Scan for the cell matching the given text and deliver its (X, Y) coordinate at center. 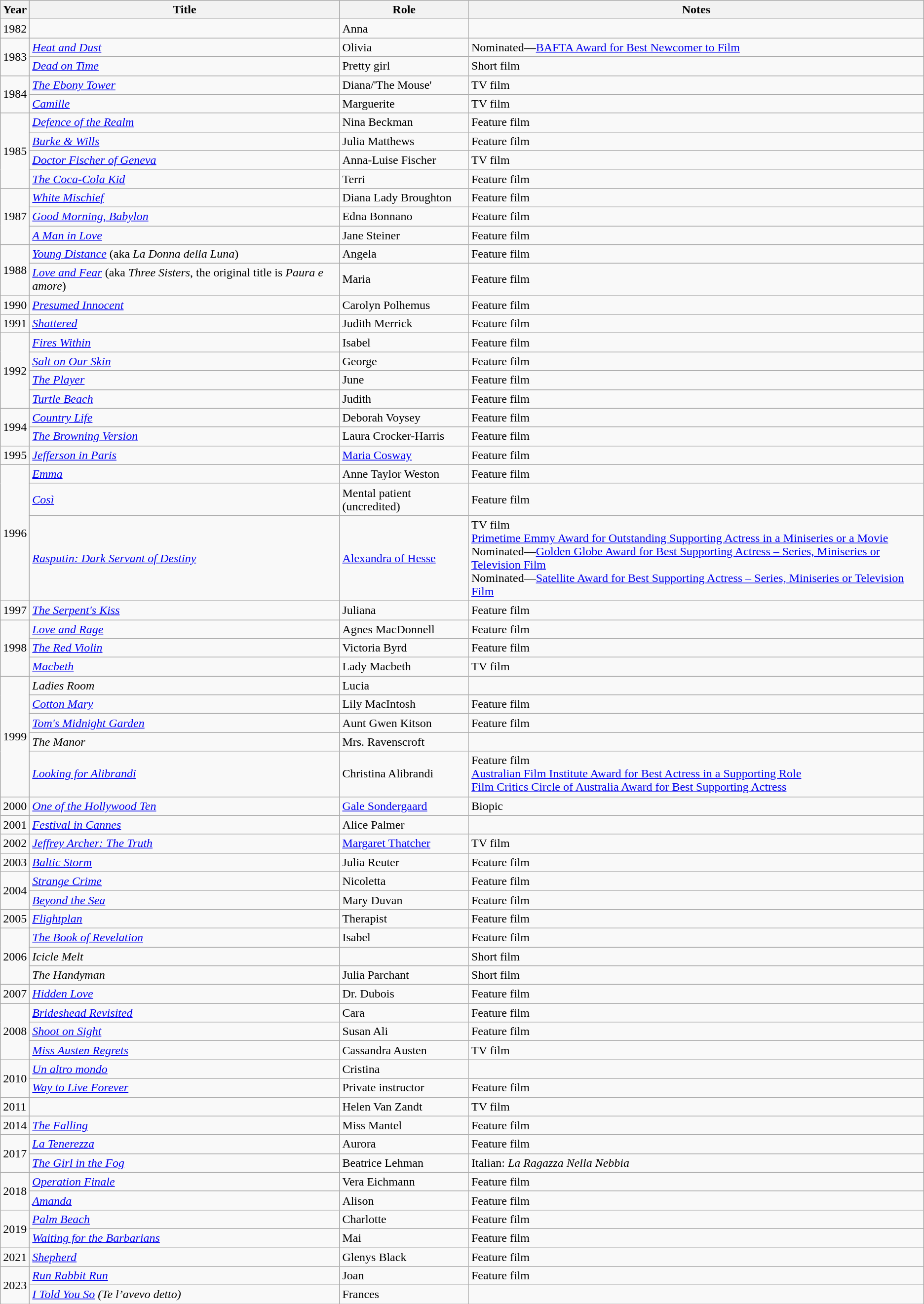
Dr. Dubois (404, 994)
La Tenerezza (185, 1144)
Christina Alibrandi (404, 774)
Emma (185, 474)
1988 (15, 270)
Carolyn Polhemus (404, 305)
2001 (15, 825)
2018 (15, 1191)
Agnes MacDonnell (404, 629)
Amanda (185, 1200)
Role (404, 10)
2000 (15, 806)
Deborah Voysey (404, 418)
Ladies Room (185, 686)
Olivia (404, 47)
Juliana (404, 610)
Beyond the Sea (185, 900)
2002 (15, 844)
Charlotte (404, 1219)
Turtle Beach (185, 399)
Love and Fear (aka Three Sisters, the original title is Paura e amore) (185, 279)
1995 (15, 455)
2011 (15, 1107)
Shepherd (185, 1257)
Anna-Luise Fischer (404, 160)
Victoria Byrd (404, 648)
Nina Beckman (404, 122)
Nicoletta (404, 881)
The Browning Version (185, 436)
Julia Matthews (404, 141)
2019 (15, 1228)
Mental patient (uncredited) (404, 499)
2004 (15, 890)
George (404, 361)
Edna Bonnano (404, 216)
Flightplan (185, 919)
2014 (15, 1125)
Così (185, 499)
June (404, 380)
Love and Rage (185, 629)
Way to Live Forever (185, 1088)
Looking for Alibrandi (185, 774)
1996 (15, 533)
Miss Austen Regrets (185, 1050)
Susan Ali (404, 1032)
Lily MacIntosh (404, 704)
I Told You So (Te l’avevo detto) (185, 1295)
Doctor Fischer of Geneva (185, 160)
Judith (404, 399)
Vera Eichmann (404, 1182)
2010 (15, 1078)
Jane Steiner (404, 235)
Cristina (404, 1069)
Margaret Thatcher (404, 844)
1997 (15, 610)
Cassandra Austen (404, 1050)
Festival in Cannes (185, 825)
The Book of Revelation (185, 937)
Mai (404, 1238)
Lucia (404, 686)
Julia Reuter (404, 862)
A Man in Love (185, 235)
1984 (15, 94)
1985 (15, 151)
Italian: La Ragazza Nella Nebbia (696, 1163)
Shoot on Sight (185, 1032)
Notes (696, 10)
Diana Lady Broughton (404, 197)
1994 (15, 427)
Presumed Innocent (185, 305)
Mrs. Ravenscroft (404, 742)
Gale Sondergaard (404, 806)
Nominated—BAFTA Award for Best Newcomer to Film (696, 47)
Private instructor (404, 1088)
Un altro mondo (185, 1069)
2005 (15, 919)
Rasputin: Dark Servant of Destiny (185, 558)
Frances (404, 1295)
Joan (404, 1276)
Beatrice Lehman (404, 1163)
1999 (15, 736)
Glenys Black (404, 1257)
Alice Palmer (404, 825)
The Red Violin (185, 648)
Maria (404, 279)
Hidden Love (185, 994)
2017 (15, 1153)
Miss Mantel (404, 1125)
Operation Finale (185, 1182)
Jeffrey Archer: The Truth (185, 844)
Pretty girl (404, 66)
Baltic Storm (185, 862)
1991 (15, 324)
2007 (15, 994)
Fires Within (185, 343)
The Falling (185, 1125)
Aurora (404, 1144)
The Handyman (185, 975)
Judith Merrick (404, 324)
Alexandra of Hesse (404, 558)
Angela (404, 254)
Brideshead Revisited (185, 1013)
1992 (15, 371)
Title (185, 10)
Alison (404, 1200)
Anna (404, 29)
The Ebony Tower (185, 85)
Maria Cosway (404, 455)
Cotton Mary (185, 704)
Camille (185, 104)
Shattered (185, 324)
Cara (404, 1013)
Julia Parchant (404, 975)
Good Morning, Babylon (185, 216)
White Mischief (185, 197)
Run Rabbit Run (185, 1276)
The Player (185, 380)
Laura Crocker-Harris (404, 436)
Terri (404, 179)
Mary Duvan (404, 900)
Country Life (185, 418)
2023 (15, 1285)
Lady Macbeth (404, 667)
Young Distance (aka La Donna della Luna) (185, 254)
The Manor (185, 742)
Diana/'The Mouse' (404, 85)
Biopic (696, 806)
The Serpent's Kiss (185, 610)
2021 (15, 1257)
Heat and Dust (185, 47)
Tom's Midnight Garden (185, 723)
Feature film Australian Film Institute Award for Best Actress in a Supporting RoleFilm Critics Circle of Australia Award for Best Supporting Actress (696, 774)
Strange Crime (185, 881)
2008 (15, 1032)
1998 (15, 648)
Dead on Time (185, 66)
Marguerite (404, 104)
Waiting for the Barbarians (185, 1238)
2003 (15, 862)
Icicle Melt (185, 956)
Salt on Our Skin (185, 361)
Defence of the Realm (185, 122)
The Coca-Cola Kid (185, 179)
1982 (15, 29)
Anne Taylor Weston (404, 474)
Year (15, 10)
The Girl in the Fog (185, 1163)
One of the Hollywood Ten (185, 806)
1983 (15, 57)
1987 (15, 216)
Palm Beach (185, 1219)
Burke & Wills (185, 141)
Aunt Gwen Kitson (404, 723)
Jefferson in Paris (185, 455)
1990 (15, 305)
Macbeth (185, 667)
2006 (15, 956)
Therapist (404, 919)
Helen Van Zandt (404, 1107)
